Capture the cell that displays the provided text and extract its [X, Y] central coordinate. 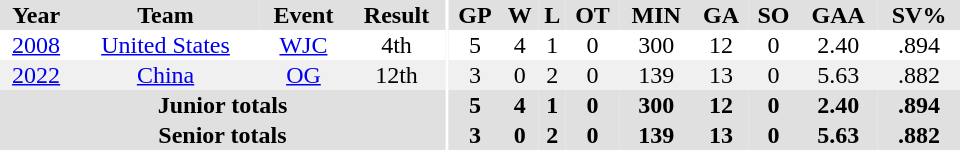
China [166, 75]
L [552, 15]
2008 [36, 45]
GAA [838, 15]
SO [774, 15]
GA [720, 15]
MIN [656, 15]
Event [304, 15]
Senior totals [222, 135]
2022 [36, 75]
OG [304, 75]
WJC [304, 45]
Year [36, 15]
GP [474, 15]
Junior totals [222, 105]
OT [592, 15]
4th [396, 45]
W [520, 15]
Team [166, 15]
United States [166, 45]
SV% [919, 15]
12th [396, 75]
Result [396, 15]
